Find where the given text appears and provide that cell's center as (x, y) coordinate. 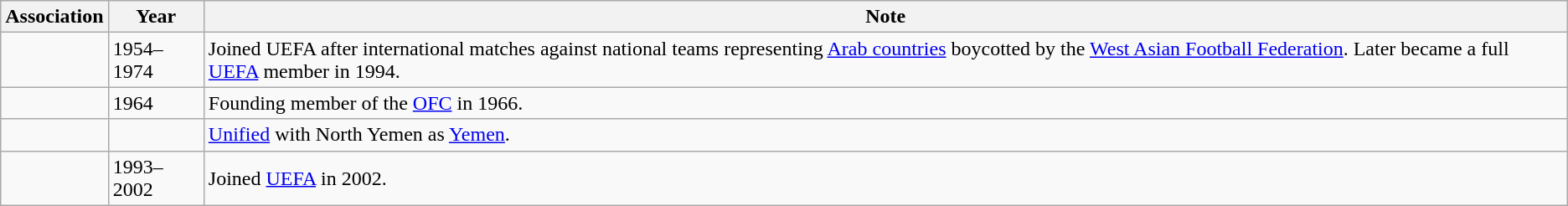
Founding member of the OFC in 1966. (885, 103)
1993–2002 (156, 178)
Note (885, 17)
1954–1974 (156, 60)
Joined UEFA in 2002. (885, 178)
Unified with North Yemen as Yemen. (885, 135)
1964 (156, 103)
Year (156, 17)
Association (54, 17)
